From the cell containing the given text, extract its center point as (X, Y) coordinate. 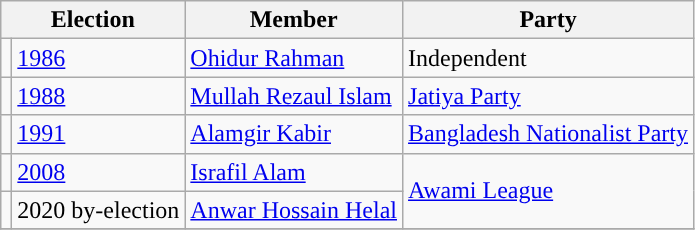
1986 (98, 58)
2020 by-election (98, 210)
Anwar Hossain Helal (294, 210)
Bangladesh Nationalist Party (548, 134)
Party (548, 20)
Israfil Alam (294, 172)
1988 (98, 96)
1991 (98, 134)
Ohidur Rahman (294, 58)
Awami League (548, 191)
Member (294, 20)
Mullah Rezaul Islam (294, 96)
Election (93, 20)
2008 (98, 172)
Jatiya Party (548, 96)
Alamgir Kabir (294, 134)
Independent (548, 58)
